Search for the cell housing the specified text and yield its (x, y) center coordinate. 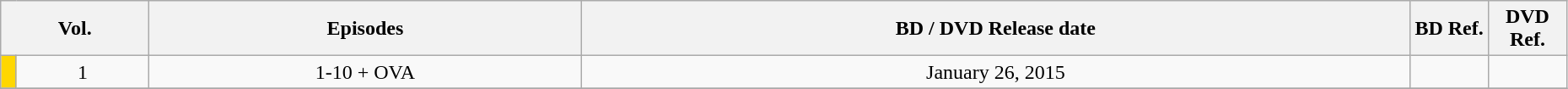
Vol. (75, 29)
1 (83, 72)
BD / DVD Release date (995, 29)
BD Ref. (1449, 29)
1-10 + OVA (365, 72)
DVD Ref. (1528, 29)
January 26, 2015 (995, 72)
Episodes (365, 29)
